Find where the given text appears and provide that cell's center as [X, Y] coordinate. 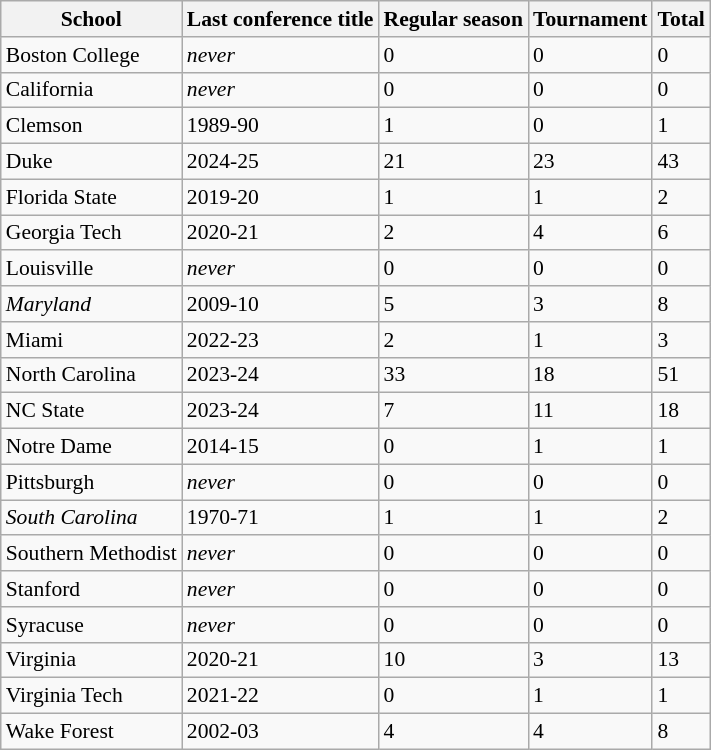
2019-20 [280, 197]
South Carolina [92, 518]
Clemson [92, 126]
Tournament [590, 19]
43 [680, 162]
2021-22 [280, 696]
21 [454, 162]
Virginia Tech [92, 696]
2009-10 [280, 304]
Notre Dame [92, 447]
1989-90 [280, 126]
Louisville [92, 269]
Maryland [92, 304]
Wake Forest [92, 732]
2002-03 [280, 732]
11 [590, 411]
7 [454, 411]
Pittsburgh [92, 482]
Florida State [92, 197]
Duke [92, 162]
13 [680, 660]
School [92, 19]
2022-23 [280, 340]
Miami [92, 340]
1970-71 [280, 518]
6 [680, 233]
Total [680, 19]
10 [454, 660]
Stanford [92, 589]
Last conference title [280, 19]
North Carolina [92, 375]
23 [590, 162]
33 [454, 375]
2024-25 [280, 162]
Regular season [454, 19]
Southern Methodist [92, 554]
2014-15 [280, 447]
California [92, 90]
Virginia [92, 660]
51 [680, 375]
5 [454, 304]
Boston College [92, 55]
NC State [92, 411]
Syracuse [92, 625]
Georgia Tech [92, 233]
